From the cell containing the given text, extract its center point as (x, y) coordinate. 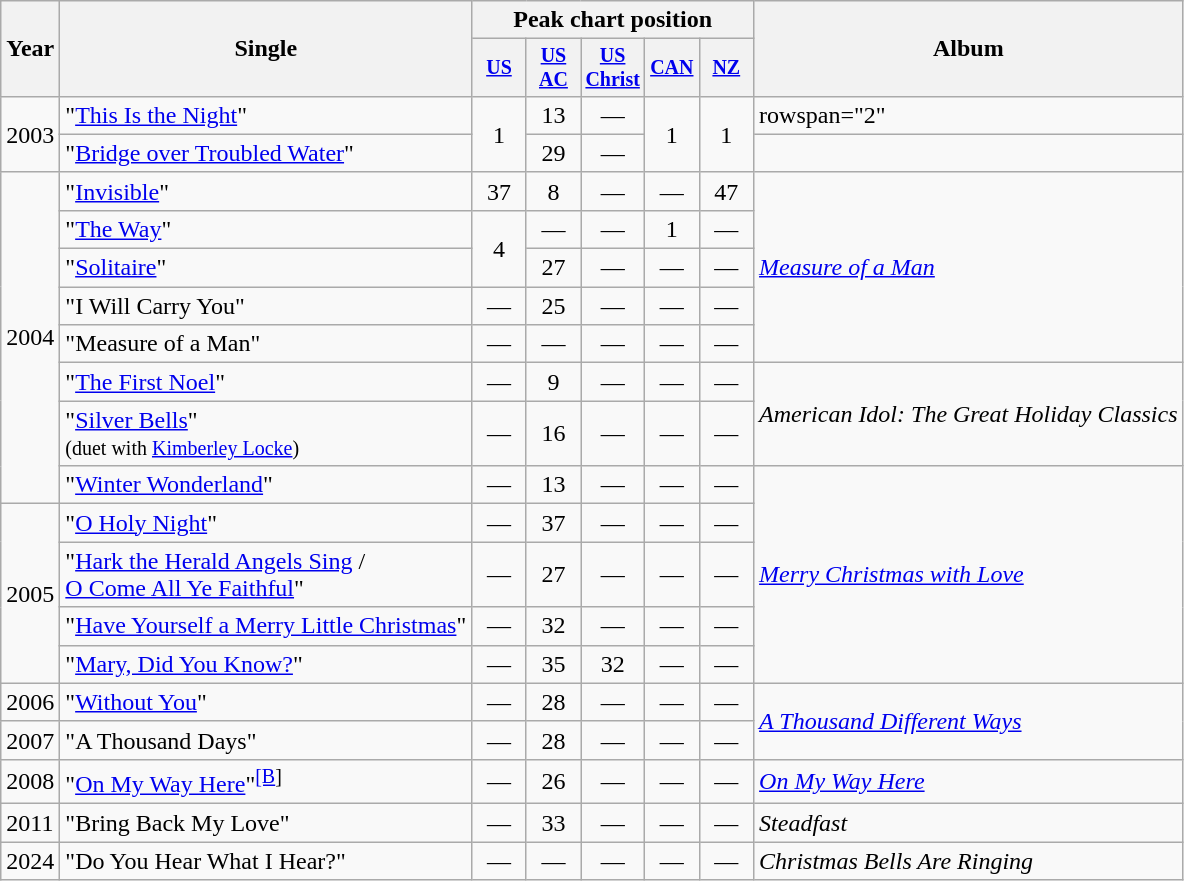
"On My Way Here"[B] (266, 782)
9 (553, 382)
Steadfast (968, 823)
33 (553, 823)
2006 (30, 702)
USChrist (613, 68)
2011 (30, 823)
"Bring Back My Love" (266, 823)
Christmas Bells Are Ringing (968, 861)
"Hark the Herald Angels Sing / O Come All Ye Faithful" (266, 574)
35 (553, 664)
25 (553, 306)
On My Way Here (968, 782)
2004 (30, 338)
47 (726, 191)
US (499, 68)
"I Will Carry You" (266, 306)
"Measure of a Man" (266, 344)
"The Way" (266, 229)
"Do You Hear What I Hear?" (266, 861)
Single (266, 49)
16 (553, 434)
2003 (30, 134)
"The First Noel" (266, 382)
"This Is the Night" (266, 115)
Album (968, 49)
8 (553, 191)
2007 (30, 740)
26 (553, 782)
2005 (30, 594)
"Mary, Did You Know?" (266, 664)
CAN (672, 68)
American Idol: The Great Holiday Classics (968, 414)
Year (30, 49)
"Invisible" (266, 191)
"Silver Bells"(duet with Kimberley Locke) (266, 434)
"A Thousand Days" (266, 740)
"Winter Wonderland" (266, 485)
"Without You" (266, 702)
"Solitaire" (266, 268)
"Bridge over Troubled Water" (266, 153)
rowspan="2" (968, 115)
"Have Yourself a Merry Little Christmas" (266, 626)
USAC (553, 68)
2024 (30, 861)
2008 (30, 782)
Measure of a Man (968, 267)
Peak chart position (613, 20)
4 (499, 248)
29 (553, 153)
"O Holy Night" (266, 523)
A Thousand Different Ways (968, 721)
Merry Christmas with Love (968, 574)
NZ (726, 68)
